From the cell containing the given text, extract its center point as (X, Y) coordinate. 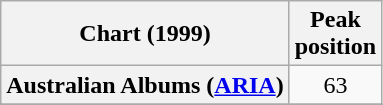
63 (335, 85)
Chart (1999) (145, 34)
Peakposition (335, 34)
Australian Albums (ARIA) (145, 85)
